Return [x, y] of the center of cell containing provided text 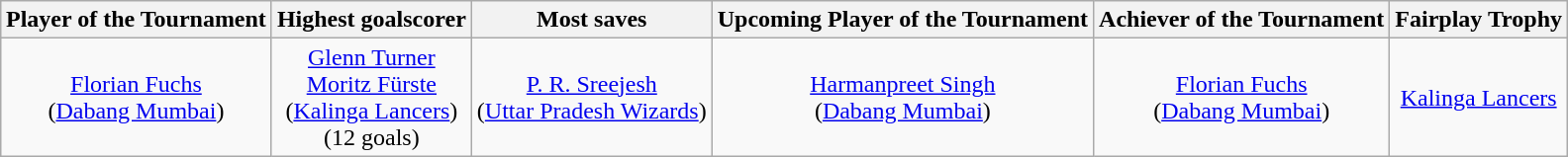
Upcoming Player of the Tournament [903, 20]
Highest goalscorer [371, 20]
P. R. Sreejesh(Uttar Pradesh Wizards) [592, 97]
Harmanpreet Singh(Dabang Mumbai) [903, 97]
Kalinga Lancers [1479, 97]
Player of the Tournament [136, 20]
Fairplay Trophy [1479, 20]
Glenn TurnerMoritz Fürste(Kalinga Lancers)(12 goals) [371, 97]
Most saves [592, 20]
Achiever of the Tournament [1241, 20]
